Return the [x, y] coordinate for the center point of the cell that contains the specified text.  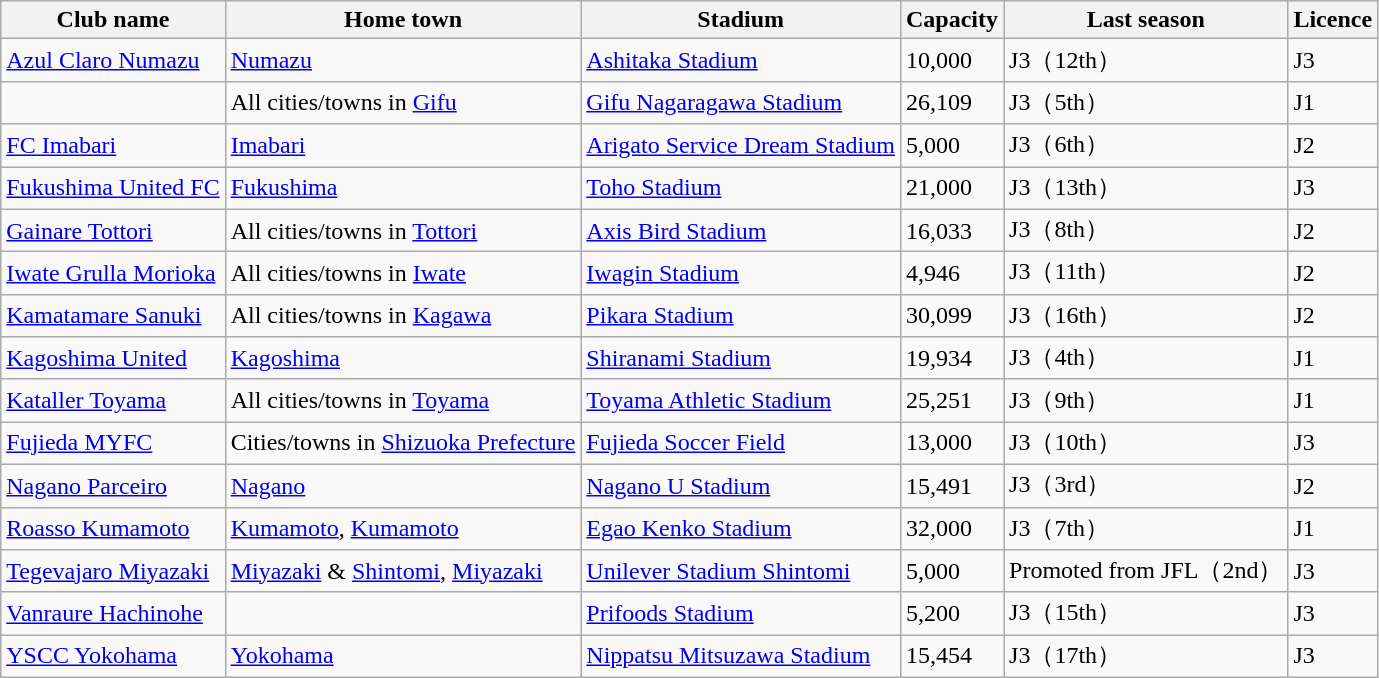
Fukushima United FC [113, 188]
J3（3rd） [1146, 486]
Last season [1146, 20]
19,934 [952, 358]
J3（7th） [1146, 528]
Nippatsu Mitsuzawa Stadium [741, 656]
Club name [113, 20]
Roasso Kumamoto [113, 528]
All cities/towns in Gifu [403, 102]
Vanraure Hachinohe [113, 614]
Azul Claro Numazu [113, 60]
4,946 [952, 274]
Arigato Service Dream Stadium [741, 146]
Capacity [952, 20]
Promoted from JFL（2nd） [1146, 572]
Home town [403, 20]
J3（8th） [1146, 230]
Iwagin Stadium [741, 274]
10,000 [952, 60]
J3（12th） [1146, 60]
15,491 [952, 486]
Prifoods Stadium [741, 614]
Tegevajaro Miyazaki [113, 572]
Numazu [403, 60]
Fujieda Soccer Field [741, 444]
Licence [1333, 20]
All cities/towns in Iwate [403, 274]
Toyama Athletic Stadium [741, 400]
J3（17th） [1146, 656]
Imabari [403, 146]
13,000 [952, 444]
Ashitaka Stadium [741, 60]
Fujieda MYFC [113, 444]
Shiranami Stadium [741, 358]
25,251 [952, 400]
Cities/towns in Shizuoka Prefecture [403, 444]
Egao Kenko Stadium [741, 528]
Kamatamare Sanuki [113, 316]
J3（11th） [1146, 274]
J3（4th） [1146, 358]
J3（10th） [1146, 444]
Kagoshima [403, 358]
FC Imabari [113, 146]
21,000 [952, 188]
Kumamoto, Kumamoto [403, 528]
Nagano Parceiro [113, 486]
Miyazaki & Shintomi, Miyazaki [403, 572]
Nagano U Stadium [741, 486]
Iwate Grulla Morioka [113, 274]
J3（16th） [1146, 316]
30,099 [952, 316]
J3（9th） [1146, 400]
J3（13th） [1146, 188]
15,454 [952, 656]
Axis Bird Stadium [741, 230]
All cities/towns in Tottori [403, 230]
Unilever Stadium Shintomi [741, 572]
Gainare Tottori [113, 230]
32,000 [952, 528]
YSCC Yokohama [113, 656]
All cities/towns in Toyama [403, 400]
J3（6th） [1146, 146]
Yokohama [403, 656]
16,033 [952, 230]
Toho Stadium [741, 188]
Fukushima [403, 188]
26,109 [952, 102]
J3（15th） [1146, 614]
5,200 [952, 614]
Kagoshima United [113, 358]
All cities/towns in Kagawa [403, 316]
Gifu Nagaragawa Stadium [741, 102]
J3（5th） [1146, 102]
Stadium [741, 20]
Kataller Toyama [113, 400]
Pikara Stadium [741, 316]
Nagano [403, 486]
